From the cell containing the given text, extract its center point as (x, y) coordinate. 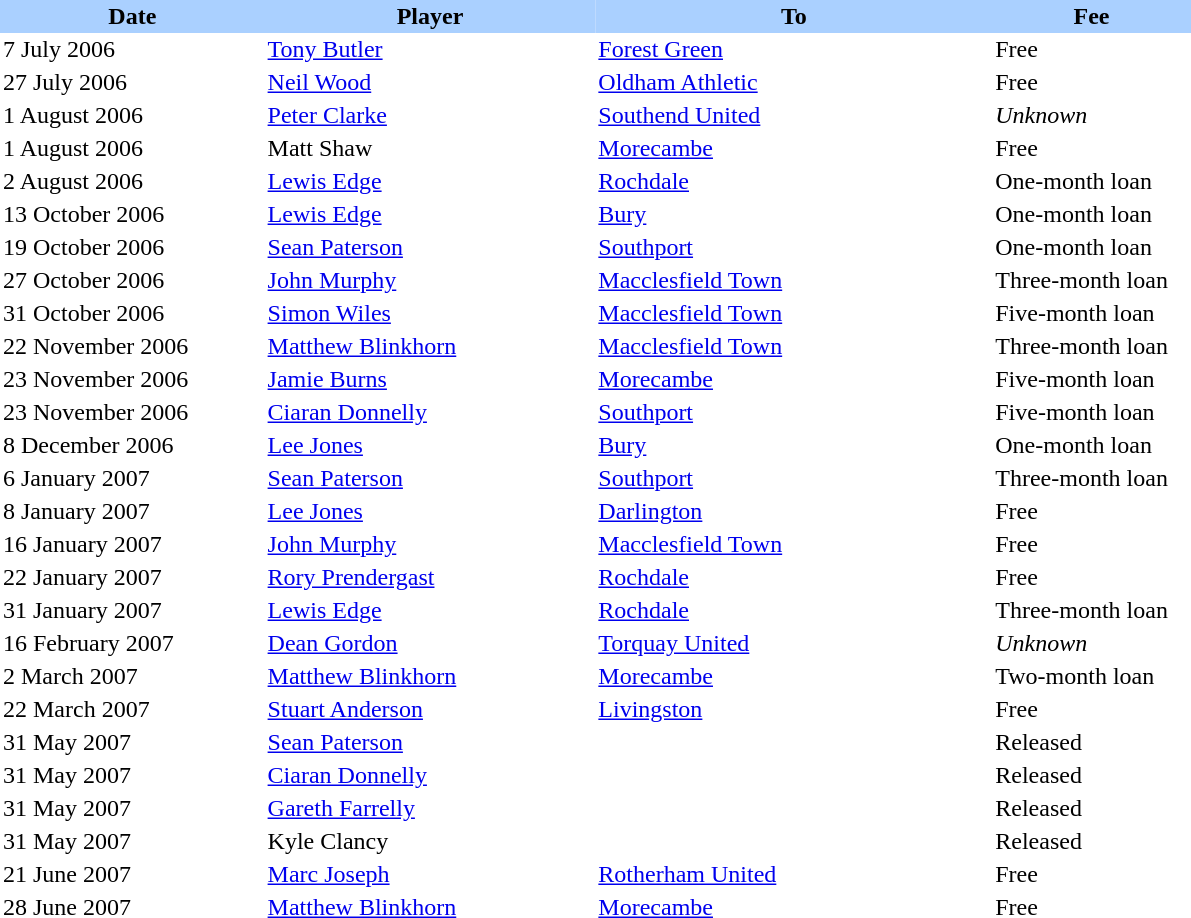
21 June 2007 (132, 874)
19 October 2006 (132, 248)
16 January 2007 (132, 544)
6 January 2007 (132, 478)
7 July 2006 (132, 50)
Rory Prendergast (430, 578)
Fee (1091, 16)
Gareth Farrelly (430, 808)
27 July 2006 (132, 82)
Torquay United (794, 644)
8 January 2007 (132, 512)
22 January 2007 (132, 578)
Oldham Athletic (794, 82)
Jamie Burns (430, 380)
22 March 2007 (132, 710)
Forest Green (794, 50)
Darlington (794, 512)
To (794, 16)
Kyle Clancy (430, 842)
Dean Gordon (430, 644)
31 January 2007 (132, 610)
Peter Clarke (430, 116)
13 October 2006 (132, 214)
Southend United (794, 116)
31 October 2006 (132, 314)
Two-month loan (1091, 676)
Player (430, 16)
2 March 2007 (132, 676)
22 November 2006 (132, 346)
Stuart Anderson (430, 710)
Rotherham United (794, 874)
27 October 2006 (132, 280)
Tony Butler (430, 50)
8 December 2006 (132, 446)
Simon Wiles (430, 314)
Marc Joseph (430, 874)
Neil Wood (430, 82)
2 August 2006 (132, 182)
Date (132, 16)
Livingston (794, 710)
Matt Shaw (430, 148)
16 February 2007 (132, 644)
